Return (x, y) of the center of cell containing provided text 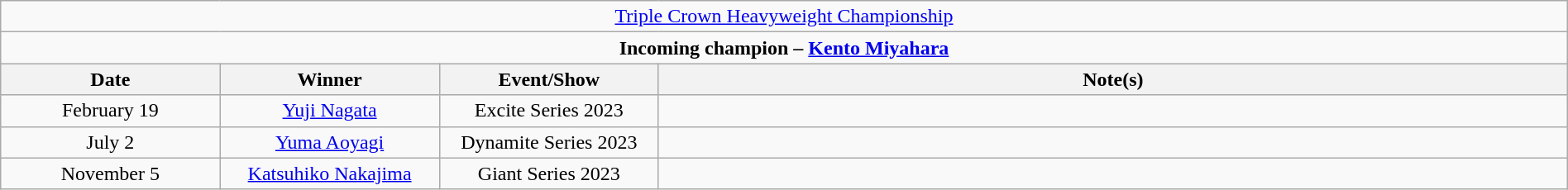
Date (111, 79)
Triple Crown Heavyweight Championship (784, 17)
February 19 (111, 111)
July 2 (111, 142)
Katsuhiko Nakajima (329, 173)
Giant Series 2023 (549, 173)
Incoming champion – Kento Miyahara (784, 48)
Note(s) (1113, 79)
Event/Show (549, 79)
November 5 (111, 173)
Yuma Aoyagi (329, 142)
Winner (329, 79)
Yuji Nagata (329, 111)
Dynamite Series 2023 (549, 142)
Excite Series 2023 (549, 111)
